Scan for the cell matching the given text and deliver its [x, y] coordinate at center. 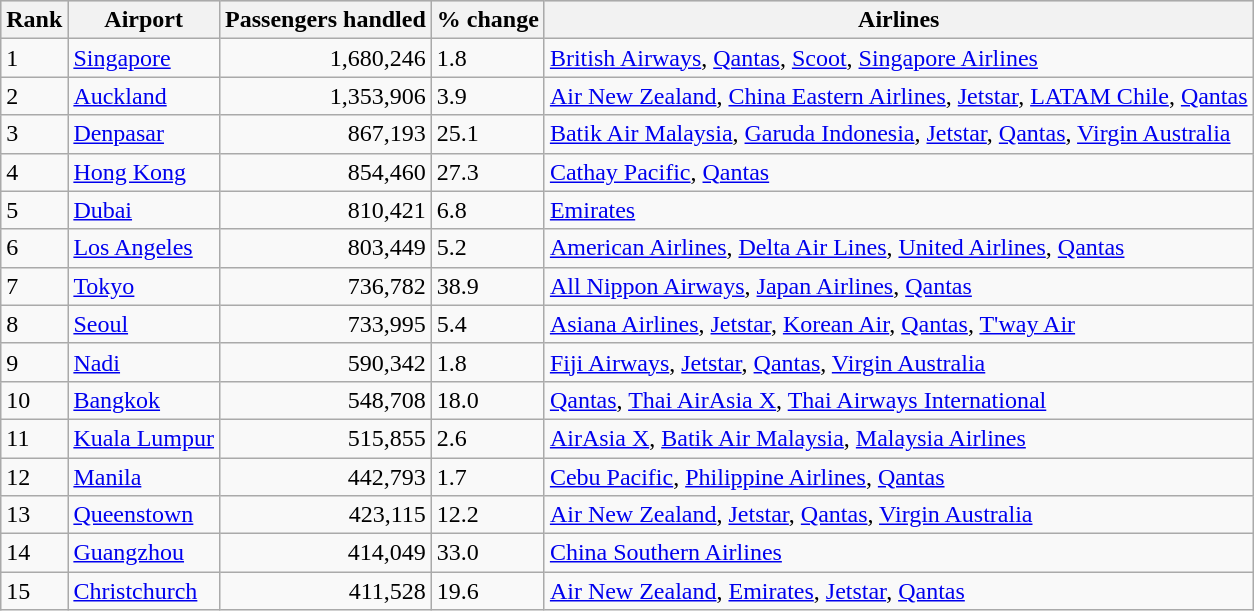
13 [34, 515]
2 [34, 96]
Cathay Pacific, Qantas [898, 172]
548,708 [326, 400]
733,995 [326, 324]
12.2 [488, 515]
442,793 [326, 477]
Airlines [898, 20]
15 [34, 591]
All Nippon Airways, Japan Airlines, Qantas [898, 286]
736,782 [326, 286]
810,421 [326, 210]
% change [488, 20]
British Airways, Qantas, Scoot, Singapore Airlines [898, 58]
18.0 [488, 400]
5.4 [488, 324]
AirAsia X, Batik Air Malaysia, Malaysia Airlines [898, 438]
14 [34, 553]
1,353,906 [326, 96]
Air New Zealand, China Eastern Airlines, Jetstar, LATAM Chile, Qantas [898, 96]
5 [34, 210]
Passengers handled [326, 20]
China Southern Airlines [898, 553]
411,528 [326, 591]
12 [34, 477]
Guangzhou [144, 553]
10 [34, 400]
414,049 [326, 553]
6 [34, 248]
1,680,246 [326, 58]
803,449 [326, 248]
Fiji Airways, Jetstar, Qantas, Virgin Australia [898, 362]
Auckland [144, 96]
11 [34, 438]
Air New Zealand, Emirates, Jetstar, Qantas [898, 591]
7 [34, 286]
Bangkok [144, 400]
1.7 [488, 477]
Cebu Pacific, Philippine Airlines, Qantas [898, 477]
8 [34, 324]
Air New Zealand, Jetstar, Qantas, Virgin Australia [898, 515]
Dubai [144, 210]
25.1 [488, 134]
3.9 [488, 96]
Airport [144, 20]
19.6 [488, 591]
Tokyo [144, 286]
854,460 [326, 172]
American Airlines, Delta Air Lines, United Airlines, Qantas [898, 248]
9 [34, 362]
6.8 [488, 210]
515,855 [326, 438]
867,193 [326, 134]
Singapore [144, 58]
Kuala Lumpur [144, 438]
Denpasar [144, 134]
1 [34, 58]
Emirates [898, 210]
27.3 [488, 172]
5.2 [488, 248]
Los Angeles [144, 248]
Asiana Airlines, Jetstar, Korean Air, Qantas, T'way Air [898, 324]
Qantas, Thai AirAsia X, Thai Airways International [898, 400]
423,115 [326, 515]
2.6 [488, 438]
Manila [144, 477]
Hong Kong [144, 172]
Christchurch [144, 591]
Queenstown [144, 515]
Rank [34, 20]
33.0 [488, 553]
4 [34, 172]
Batik Air Malaysia, Garuda Indonesia, Jetstar, Qantas, Virgin Australia [898, 134]
38.9 [488, 286]
590,342 [326, 362]
Nadi [144, 362]
Seoul [144, 324]
3 [34, 134]
